Output the [X, Y] coordinate of the center of the cell containing the given text.  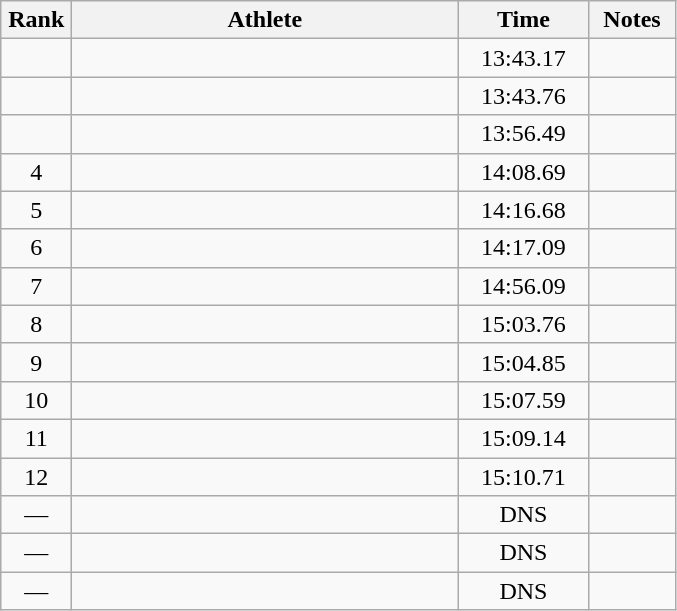
15:07.59 [524, 400]
6 [36, 248]
14:16.68 [524, 210]
10 [36, 400]
14:17.09 [524, 248]
Athlete [265, 20]
5 [36, 210]
12 [36, 477]
Time [524, 20]
14:56.09 [524, 286]
13:43.76 [524, 96]
14:08.69 [524, 172]
15:04.85 [524, 362]
15:10.71 [524, 477]
15:09.14 [524, 438]
11 [36, 438]
9 [36, 362]
8 [36, 324]
13:43.17 [524, 58]
7 [36, 286]
13:56.49 [524, 134]
15:03.76 [524, 324]
Notes [632, 20]
4 [36, 172]
Rank [36, 20]
